Provide the (X, Y) coordinate of the cell's center where the given text is located.  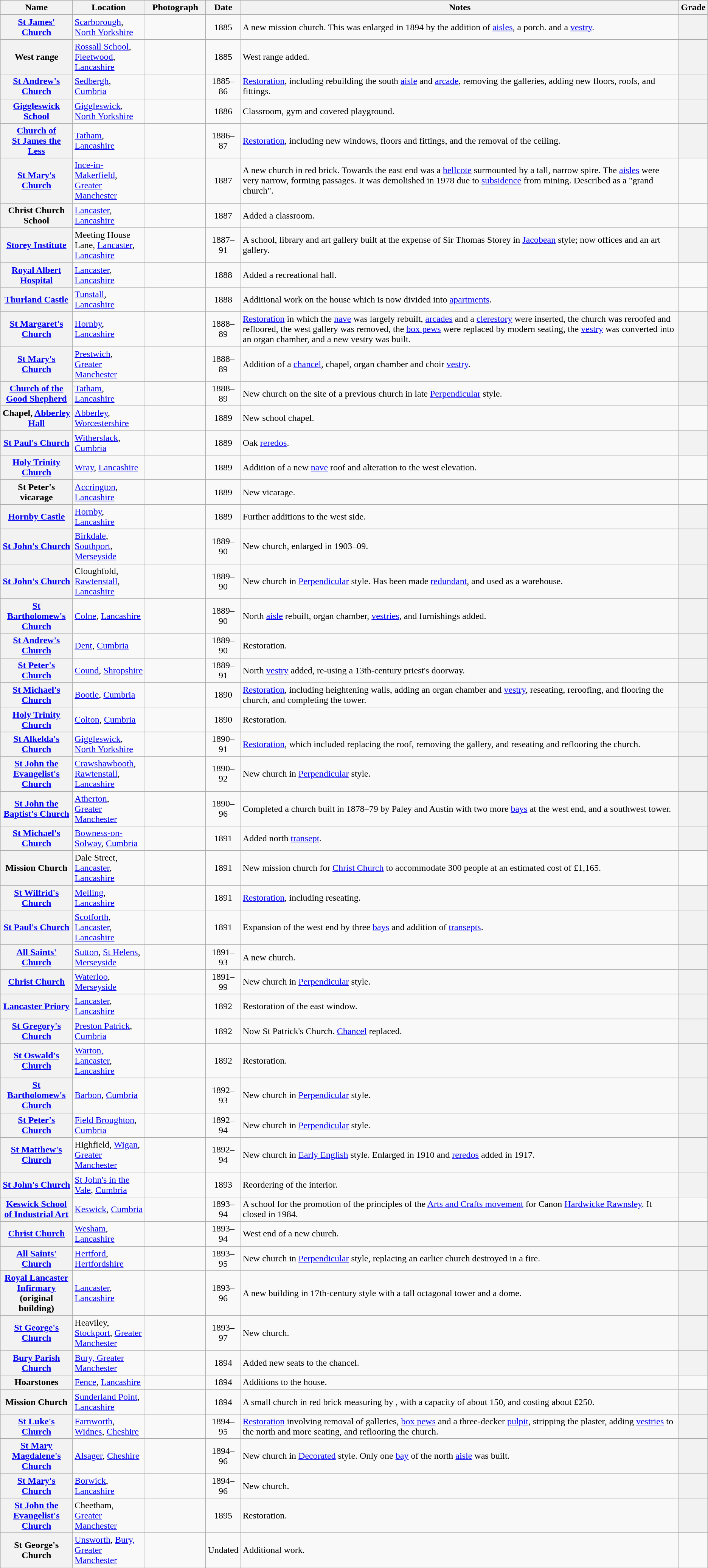
A school for the promotion of the principles of the Arts and Crafts movement for Canon Hardwicke Rawnsley. It closed in 1984. (460, 1209)
Added north transept. (460, 839)
Meeting House Lane, Lancaster, Lancashire (109, 245)
Location (109, 8)
Cound, Shropshire (109, 670)
St James' Church (36, 27)
Royal Lancaster Infirmary(original building) (36, 1293)
St Alkelda's Church (36, 744)
Addition of a chancel, chapel, organ chamber and choir vestry. (460, 364)
Lancaster Priory (36, 1007)
Wesham, Lancashire (109, 1233)
Restoration of the east window. (460, 1007)
Completed a church built in 1878–79 by Paley and Austin with two more bays at the west end, and a southwest tower. (460, 808)
New school chapel. (460, 418)
Tunstall, Lancashire (109, 299)
Oak reredos. (460, 443)
Undated (223, 1550)
St Wilfrid's Church (36, 898)
New church in Perpendicular style. Has been made redundant, and used as a warehouse. (460, 581)
Preston Patrick, Cumbria (109, 1031)
Keswick, Cumbria (109, 1209)
Photograph (175, 8)
Grade (693, 8)
1885–86 (223, 86)
Hertford, Hertfordshire (109, 1258)
1886–87 (223, 141)
St Margaret's Church (36, 329)
Giggleswick, North Yorkshire (109, 111)
Highfield, Wigan,Greater Manchester (109, 1155)
New church in Decorated style. Only one bay of the north aisle was built. (460, 1456)
Restoration, including new windows, floors and fittings, and the removal of the ceiling. (460, 141)
Giggleswick,North Yorkshire (109, 744)
1893 (223, 1184)
Borwick, Lancashire (109, 1486)
Additional work on the house which is now divided into apartments. (460, 299)
Now St Patrick's Church. Chancel replaced. (460, 1031)
Added a recreational hall. (460, 275)
1894–95 (223, 1426)
Dent, Cumbria (109, 646)
Sedbergh, Cumbria (109, 86)
Colton, Cumbria (109, 719)
1895 (223, 1515)
New vicarage. (460, 492)
Storey Institute (36, 245)
Added new seats to the chancel. (460, 1363)
St Mary Magdalene's Church (36, 1456)
St Luke's Church (36, 1426)
Royal Albert Hospital (36, 275)
St John the Baptist's Church (36, 808)
Additional work. (460, 1550)
1891–93 (223, 957)
Hornby Castle (36, 516)
New church in Perpendicular style, replacing an earlier church destroyed in a fire. (460, 1258)
St Gregory's Church (36, 1031)
Restoration, including rebuilding the south aisle and arcade, removing the galleries, adding new floors, roofs, and fittings. (460, 86)
New church, enlarged in 1903–09. (460, 546)
St John's in the Vale, Cumbria (109, 1184)
A small church in red brick measuring by , with a capacity of about 150, and costing about £250. (460, 1402)
1890–91 (223, 744)
Expansion of the west end by three bays and addition of transepts. (460, 927)
Scarborough,North Yorkshire (109, 27)
Melling, Lancashire (109, 898)
West range (36, 57)
New church in Early English style. Enlarged in 1910 and reredos added in 1917. (460, 1155)
Unsworth, Bury, Greater Manchester (109, 1550)
1893–96 (223, 1293)
Barbon, Cumbria (109, 1095)
Notes (460, 8)
Date (223, 8)
Hoarstones (36, 1382)
Alsager, Cheshire (109, 1456)
Christ Church School (36, 216)
Chapel, Abberley Hall (36, 418)
West range added. (460, 57)
1893–95 (223, 1258)
Sutton, St Helens, Merseyside (109, 957)
Church of St James the Less (36, 141)
St Matthew's Church (36, 1155)
Accrington, Lancashire (109, 492)
Abberley, Worcestershire (109, 418)
Dale Street, Lancaster, Lancashire (109, 868)
North aisle rebuilt, organ chamber, vestries, and furnishings added. (460, 616)
Church of the Good Shepherd (36, 394)
1886 (223, 111)
Added a classroom. (460, 216)
Further additions to the west side. (460, 516)
Heaviley, Stockport, Greater Manchester (109, 1333)
Giggleswick School (36, 111)
Restoration, which included replacing the roof, removing the gallery, and reseating and reflooring the church. (460, 744)
Name (36, 8)
1890–96 (223, 808)
1890–92 (223, 774)
A new church. (460, 957)
Atherton,Greater Manchester (109, 808)
Bowness-on-Solway, Cumbria (109, 839)
Wray, Lancashire (109, 467)
New church on the site of a previous church in late Perpendicular style. (460, 394)
Bury Parish Church (36, 1363)
Bootle, Cumbria (109, 695)
Farnworth, Widnes, Cheshire (109, 1426)
A new mission church. This was enlarged in 1894 by the addition of aisles, a porch. and a vestry. (460, 27)
Ince-in-Makerfield, Greater Manchester (109, 181)
Cheetham, Greater Manchester (109, 1515)
1887–91 (223, 245)
Keswick School of Industrial Art (36, 1209)
Scotforth, Lancaster, Lancashire (109, 927)
Waterloo, Merseyside (109, 982)
Colne, Lancashire (109, 616)
Restoration, including reseating. (460, 898)
St Oswald's Church (36, 1061)
New mission church for Christ Church to accommodate 300 people at an estimated cost of £1,165. (460, 868)
1892–93 (223, 1095)
North vestry added, re-using a 13th-century priest's doorway. (460, 670)
Bury, Greater Manchester (109, 1363)
Fence, Lancashire (109, 1382)
Birkdale, Southport, Merseyside (109, 546)
Field Broughton, Cumbria (109, 1125)
Sunderland Point, Lancashire (109, 1402)
Rossall School, Fleetwood, Lancashire (109, 57)
St Peter's vicarage (36, 492)
Warton, Lancaster, Lancashire (109, 1061)
A new building in 17th-century style with a tall octagonal tower and a dome. (460, 1293)
Cloughfold, Rawtenstall, Lancashire (109, 581)
Thurland Castle (36, 299)
Addition of a new nave roof and alteration to the west elevation. (460, 467)
1889–91 (223, 670)
1891–99 (223, 982)
Crawshawbooth, Rawtenstall, Lancashire (109, 774)
Reordering of the interior. (460, 1184)
A school, library and art gallery built at the expense of Sir Thomas Storey in Jacobean style; now offices and an art gallery. (460, 245)
Additions to the house. (460, 1382)
Classroom, gym and covered playground. (460, 111)
Witherslack, Cumbria (109, 443)
West end of a new church. (460, 1233)
1893–97 (223, 1333)
Prestwich,Greater Manchester (109, 364)
